Determine the [X, Y] coordinate at the center of the cell enclosing the given text.  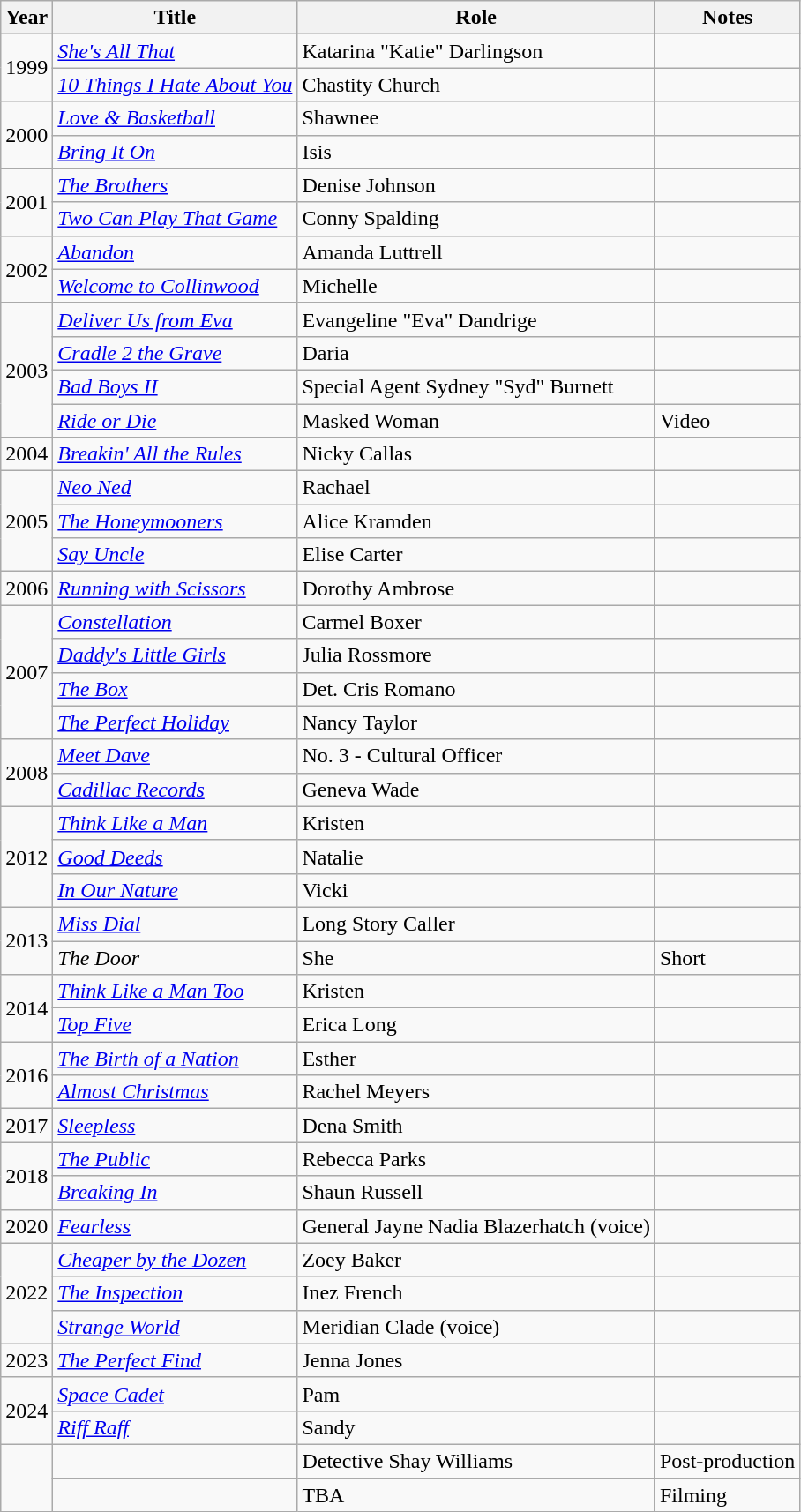
Meet Dave [175, 756]
Filming [727, 1495]
Det. Cris Romano [476, 689]
2005 [26, 521]
1999 [26, 68]
Deliver Us from Eva [175, 319]
2006 [26, 588]
Denise Johnson [476, 185]
She's All That [175, 51]
The Inspection [175, 1293]
Carmel Boxer [476, 622]
2001 [26, 202]
Jenna Jones [476, 1360]
She [476, 957]
Masked Woman [476, 421]
Nancy Taylor [476, 722]
2024 [26, 1411]
Esther [476, 1059]
Inez French [476, 1293]
Top Five [175, 1025]
TBA [476, 1495]
2014 [26, 1008]
Michelle [476, 286]
Rachel Meyers [476, 1092]
Notes [727, 18]
Title [175, 18]
The Birth of a Nation [175, 1059]
Almost Christmas [175, 1092]
Think Like a Man Too [175, 992]
2002 [26, 269]
Erica Long [476, 1025]
Breaking In [175, 1193]
Special Agent Sydney "Syd" Burnett [476, 386]
Katarina "Katie" Darlingson [476, 51]
Meridian Clade (voice) [476, 1327]
Fearless [175, 1226]
The Perfect Holiday [175, 722]
Running with Scissors [175, 588]
Elise Carter [476, 555]
Miss Dial [175, 924]
Good Deeds [175, 857]
Rebecca Parks [476, 1159]
2003 [26, 370]
Evangeline "Eva" Dandrige [476, 319]
The Box [175, 689]
Cradle 2 the Grave [175, 353]
Dorothy Ambrose [476, 588]
Julia Rossmore [476, 655]
2022 [26, 1293]
Two Can Play That Game [175, 219]
Year [26, 18]
In Our Nature [175, 890]
The Honeymooners [175, 521]
Short [727, 957]
Chastity Church [476, 85]
10 Things I Hate About You [175, 85]
2013 [26, 940]
Breakin' All the Rules [175, 454]
The Perfect Find [175, 1360]
Dena Smith [476, 1126]
Nicky Callas [476, 454]
Love & Basketball [175, 118]
Amanda Luttrell [476, 252]
Say Uncle [175, 555]
Shaun Russell [476, 1193]
General Jayne Nadia Blazerhatch (voice) [476, 1226]
Sandy [476, 1427]
Shawnee [476, 118]
Cadillac Records [175, 790]
Strange World [175, 1327]
2007 [26, 672]
Pam [476, 1394]
Zoey Baker [476, 1260]
The Brothers [175, 185]
The Door [175, 957]
Post-production [727, 1461]
Geneva Wade [476, 790]
Alice Kramden [476, 521]
2020 [26, 1226]
Daddy's Little Girls [175, 655]
Welcome to Collinwood [175, 286]
2004 [26, 454]
Ride or Die [175, 421]
Daria [476, 353]
2012 [26, 857]
2016 [26, 1075]
Bring It On [175, 152]
Detective Shay Williams [476, 1461]
Space Cadet [175, 1394]
2018 [26, 1176]
Video [727, 421]
2023 [26, 1360]
Think Like a Man [175, 823]
2017 [26, 1126]
Conny Spalding [476, 219]
Rachael [476, 488]
The Public [175, 1159]
Natalie [476, 857]
Constellation [175, 622]
Bad Boys II [175, 386]
2008 [26, 773]
Sleepless [175, 1126]
Vicki [476, 890]
Cheaper by the Dozen [175, 1260]
Isis [476, 152]
Neo Ned [175, 488]
2000 [26, 135]
Riff Raff [175, 1427]
No. 3 - Cultural Officer [476, 756]
Role [476, 18]
Abandon [175, 252]
Long Story Caller [476, 924]
